Pinpoint the cell where the given text exists, returning its (x, y) midpoint coordinate. 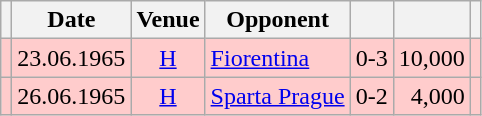
0-2 (372, 96)
Date (72, 20)
0-3 (372, 58)
Opponent (278, 20)
Venue (168, 20)
10,000 (432, 58)
Sparta Prague (278, 96)
Fiorentina (278, 58)
26.06.1965 (72, 96)
4,000 (432, 96)
23.06.1965 (72, 58)
